Find where the given text appears and provide that cell's center as [x, y] coordinate. 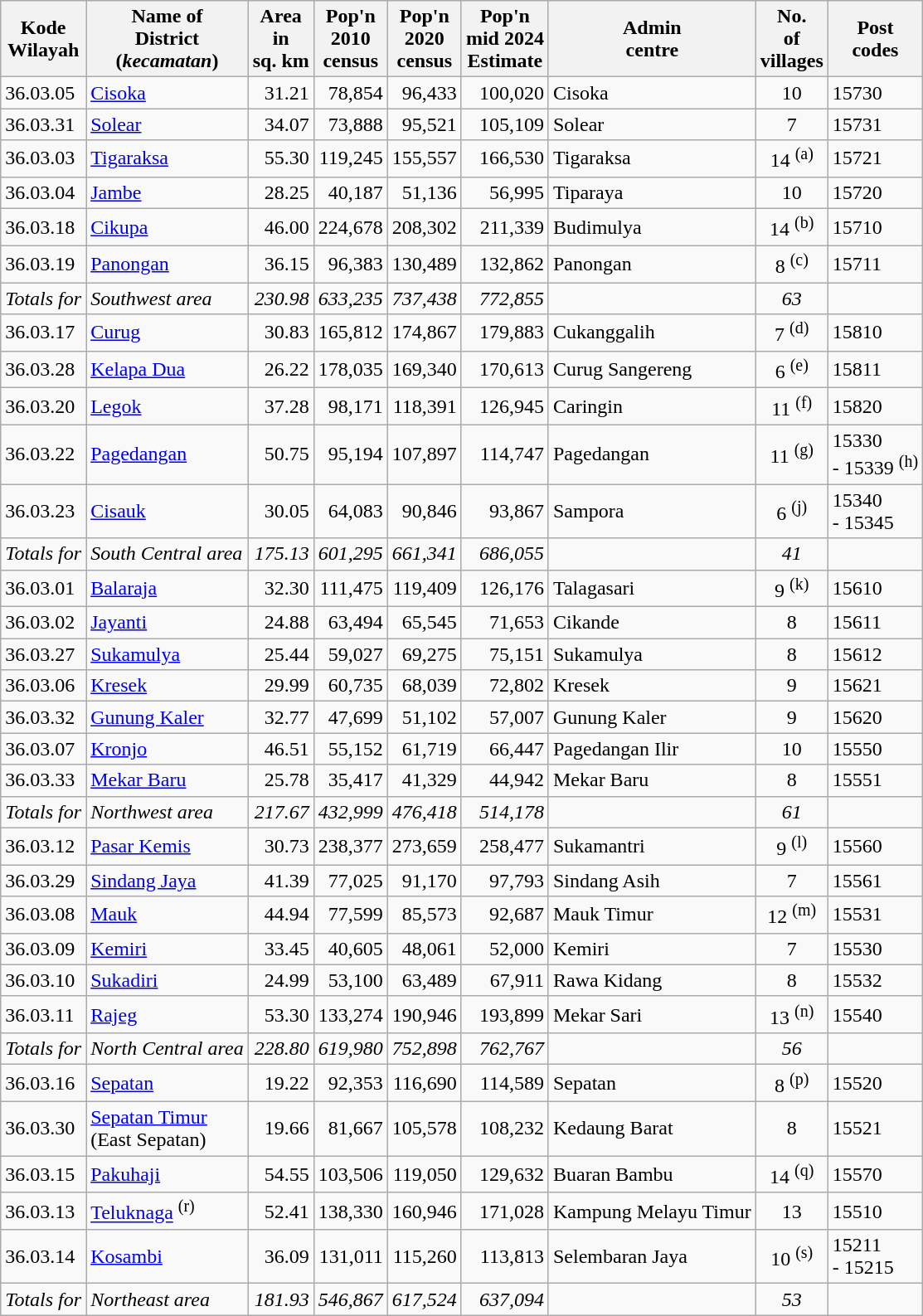
119,050 [425, 1174]
15731 [875, 124]
95,194 [350, 454]
15521 [875, 1129]
36.03.23 [43, 511]
36.03.20 [43, 406]
46.00 [280, 227]
Cikande [652, 623]
Balaraja [168, 589]
51,136 [425, 192]
36.03.18 [43, 227]
75,151 [504, 654]
617,524 [425, 1299]
34.07 [280, 124]
11 (g) [791, 454]
36.03.06 [43, 686]
208,302 [425, 227]
118,391 [425, 406]
90,846 [425, 511]
Kelapa Dua [168, 370]
40,187 [350, 192]
36.03.02 [43, 623]
119,409 [425, 589]
Kedaung Barat [652, 1129]
36.03.08 [43, 915]
63,489 [425, 980]
Rajeg [168, 1015]
138,330 [350, 1211]
238,377 [350, 846]
9 (l) [791, 846]
15820 [875, 406]
64,083 [350, 511]
61,719 [425, 749]
36.03.12 [43, 846]
15610 [875, 589]
166,530 [504, 159]
193,899 [504, 1015]
8 (c) [791, 264]
52.41 [280, 1211]
50.75 [280, 454]
96,383 [350, 264]
36.03.01 [43, 589]
15710 [875, 227]
81,667 [350, 1129]
33.45 [280, 949]
Kampung Melayu Timur [652, 1211]
67,911 [504, 980]
105,109 [504, 124]
Teluknaga (r) [168, 1211]
Rawa Kidang [652, 980]
25.78 [280, 780]
Sindang Jaya [168, 881]
36.03.15 [43, 1174]
15550 [875, 749]
Sepatan Timur (East Sepatan) [168, 1129]
24.88 [280, 623]
619,980 [350, 1049]
8 (p) [791, 1083]
15540 [875, 1015]
29.99 [280, 686]
Pakuhaji [168, 1174]
178,035 [350, 370]
Southwest area [168, 299]
Kronjo [168, 749]
Cisauk [168, 511]
133,274 [350, 1015]
15340- 15345 [875, 511]
36.03.10 [43, 980]
131,011 [350, 1257]
36.03.13 [43, 1211]
Cikupa [168, 227]
36.03.19 [43, 264]
155,557 [425, 159]
15711 [875, 264]
15612 [875, 654]
47,699 [350, 717]
19.66 [280, 1129]
30.73 [280, 846]
Mauk [168, 915]
36.03.07 [43, 749]
30.05 [280, 511]
54.55 [280, 1174]
Sukamantri [652, 846]
No.of villages [791, 39]
116,690 [425, 1083]
169,340 [425, 370]
126,176 [504, 589]
Admin centre [652, 39]
752,898 [425, 1049]
South Central area [168, 554]
32.77 [280, 717]
41.39 [280, 881]
15510 [875, 1211]
Selembaran Jaya [652, 1257]
Area in sq. km [280, 39]
36.03.09 [43, 949]
37.28 [280, 406]
36.03.28 [43, 370]
160,946 [425, 1211]
60,735 [350, 686]
132,862 [504, 264]
119,245 [350, 159]
Legok [168, 406]
9 (k) [791, 589]
Northeast area [168, 1299]
105,578 [425, 1129]
31.21 [280, 93]
108,232 [504, 1129]
Pop'n mid 2024Estimate [504, 39]
14 (a) [791, 159]
36.03.22 [43, 454]
15720 [875, 192]
15570 [875, 1174]
51,102 [425, 717]
Postcodes [875, 39]
737,438 [425, 299]
15560 [875, 846]
63,494 [350, 623]
637,094 [504, 1299]
52,000 [504, 949]
44,942 [504, 780]
14 (q) [791, 1174]
Jambe [168, 192]
13 (n) [791, 1015]
10 (s) [791, 1257]
28.25 [280, 192]
432,999 [350, 812]
24.99 [280, 980]
36.03.31 [43, 124]
53.30 [280, 1015]
36.03.32 [43, 717]
174,867 [425, 333]
69,275 [425, 654]
98,171 [350, 406]
273,659 [425, 846]
6 (j) [791, 511]
7 (d) [791, 333]
36.03.05 [43, 93]
15211- 15215 [875, 1257]
258,477 [504, 846]
44.94 [280, 915]
190,946 [425, 1015]
56,995 [504, 192]
Jayanti [168, 623]
40,605 [350, 949]
546,867 [350, 1299]
77,025 [350, 881]
13 [791, 1211]
59,027 [350, 654]
56 [791, 1049]
Buaran Bambu [652, 1174]
129,632 [504, 1174]
36.15 [280, 264]
65,545 [425, 623]
165,812 [350, 333]
36.03.04 [43, 192]
92,687 [504, 915]
217.67 [280, 812]
91,170 [425, 881]
175.13 [280, 554]
97,793 [504, 881]
661,341 [425, 554]
Tiparaya [652, 192]
36.03.27 [43, 654]
130,489 [425, 264]
North Central area [168, 1049]
476,418 [425, 812]
Name of District (kecamatan) [168, 39]
Cukanggalih [652, 333]
55.30 [280, 159]
224,678 [350, 227]
36.03.17 [43, 333]
41 [791, 554]
36.03.29 [43, 881]
12 (m) [791, 915]
46.51 [280, 749]
633,235 [350, 299]
686,055 [504, 554]
15620 [875, 717]
15730 [875, 93]
Northwest area [168, 812]
179,883 [504, 333]
15811 [875, 370]
11 (f) [791, 406]
15520 [875, 1083]
15621 [875, 686]
Sampora [652, 511]
Curug Sangereng [652, 370]
15551 [875, 780]
15810 [875, 333]
36.03.33 [43, 780]
Sukadiri [168, 980]
36.03.03 [43, 159]
Budimulya [652, 227]
Sindang Asih [652, 881]
Pasar Kemis [168, 846]
61 [791, 812]
15611 [875, 623]
15532 [875, 980]
55,152 [350, 749]
95,521 [425, 124]
601,295 [350, 554]
107,897 [425, 454]
100,020 [504, 93]
96,433 [425, 93]
126,945 [504, 406]
78,854 [350, 93]
36.03.30 [43, 1129]
Kosambi [168, 1257]
53 [791, 1299]
63 [791, 299]
Mekar Sari [652, 1015]
170,613 [504, 370]
Curug [168, 333]
48,061 [425, 949]
66,447 [504, 749]
41,329 [425, 780]
Pagedangan Ilir [652, 749]
6 (e) [791, 370]
14 (b) [791, 227]
181.93 [280, 1299]
113,813 [504, 1257]
762,767 [504, 1049]
114,589 [504, 1083]
772,855 [504, 299]
Pop'n 2020census [425, 39]
15530 [875, 949]
19.22 [280, 1083]
71,653 [504, 623]
35,417 [350, 780]
Talagasari [652, 589]
72,802 [504, 686]
114,747 [504, 454]
Mauk Timur [652, 915]
Pop'n 2010census [350, 39]
Kode Wilayah [43, 39]
15531 [875, 915]
57,007 [504, 717]
228.80 [280, 1049]
93,867 [504, 511]
111,475 [350, 589]
36.03.11 [43, 1015]
230.98 [280, 299]
15721 [875, 159]
103,506 [350, 1174]
15561 [875, 881]
32.30 [280, 589]
211,339 [504, 227]
15330 - 15339 (h) [875, 454]
73,888 [350, 124]
26.22 [280, 370]
68,039 [425, 686]
36.03.16 [43, 1083]
Caringin [652, 406]
92,353 [350, 1083]
36.03.14 [43, 1257]
25.44 [280, 654]
514,178 [504, 812]
77,599 [350, 915]
115,260 [425, 1257]
30.83 [280, 333]
85,573 [425, 915]
36.09 [280, 1257]
53,100 [350, 980]
171,028 [504, 1211]
